Identify which cell holds the provided text, then report its (X, Y) central coordinate. 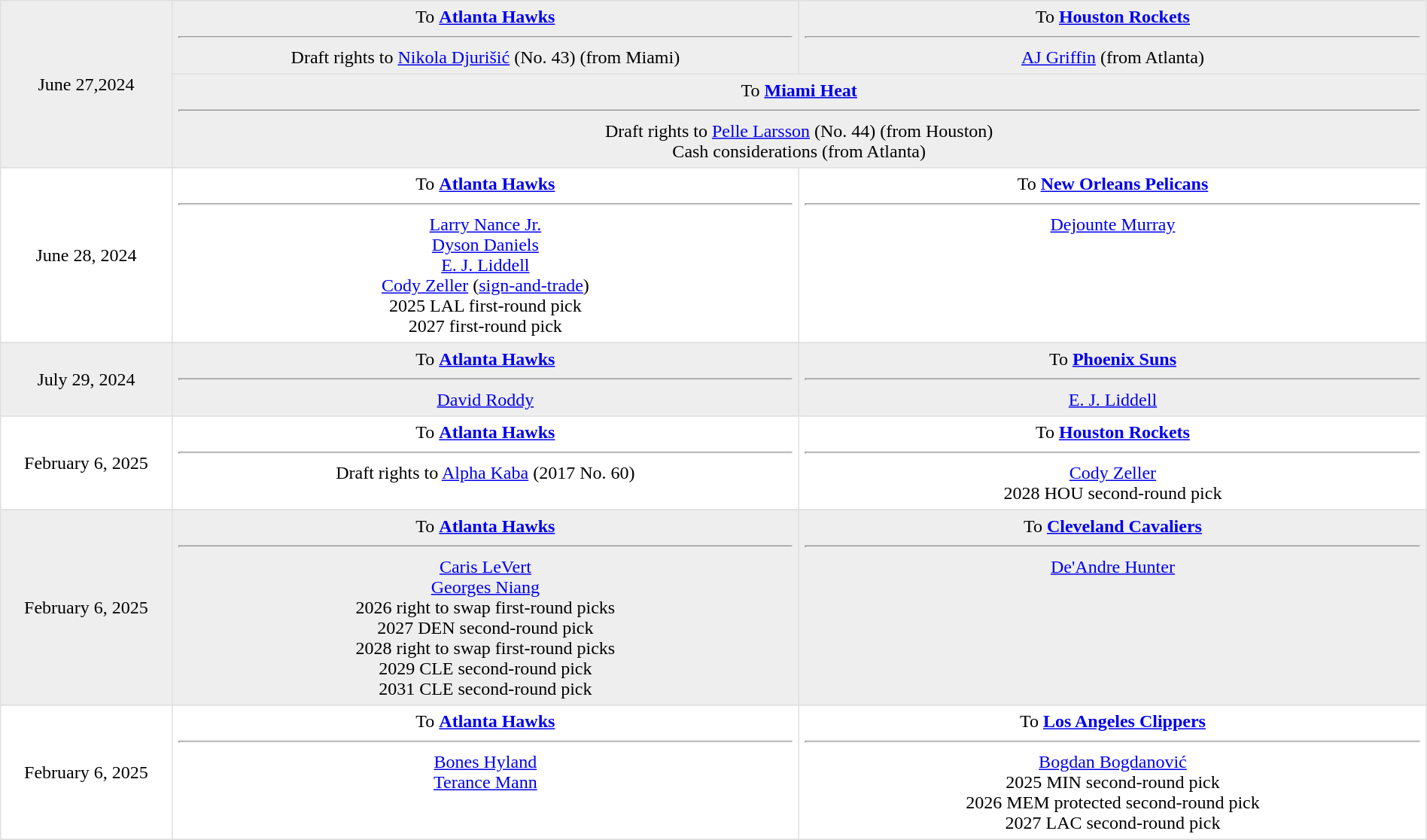
To Atlanta HawksDraft rights to Alpha Kaba (2017 No. 60) (485, 463)
To Houston RocketsAJ Griffin (from Atlanta) (1113, 38)
To Atlanta HawksDavid Roddy (485, 379)
To Atlanta HawksLarry Nance Jr.Dyson DanielsE. J. LiddellCody Zeller (sign-and-trade)2025 LAL first-round pick2027 first-round pick (485, 255)
To Atlanta HawksBones HylandTerance Mann (485, 772)
To Cleveland CavaliersDe'Andre Hunter (1113, 607)
To New Orleans PelicansDejounte Murray (1113, 255)
June 27,2024 (86, 84)
To Atlanta HawksDraft rights to Nikola Djurišić (No. 43) (from Miami) (485, 38)
To Phoenix SunsE. J. Liddell (1113, 379)
To Houston RocketsCody Zeller2028 HOU second-round pick (1113, 463)
July 29, 2024 (86, 379)
June 28, 2024 (86, 255)
To Los Angeles ClippersBogdan Bogdanović2025 MIN second-round pick2026 MEM protected second-round pick2027 LAC second-round pick (1113, 772)
To Miami HeatDraft rights to Pelle Larsson (No. 44) (from Houston)Cash considerations (from Atlanta) (799, 120)
